For the text-containing cell, return its midpoint in [X, Y] coordinate format. 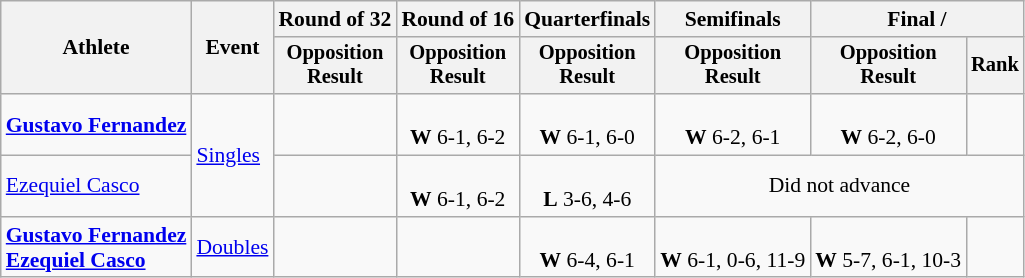
Event [232, 48]
Did not advance [839, 186]
Doubles [232, 248]
Gustavo Fernandez [96, 124]
Rank [995, 66]
Ezequiel Casco [96, 186]
Gustavo FernandezEzequiel Casco [96, 248]
W 6-2, 6-1 [732, 124]
W 6-1, 0-6, 11-9 [732, 248]
Semifinals [732, 19]
Round of 16 [458, 19]
W 6-2, 6-0 [888, 124]
Final / [916, 19]
Singles [232, 155]
W 6-1, 6-0 [587, 124]
W 5-7, 6-1, 10-3 [888, 248]
L 3-6, 4-6 [587, 186]
Round of 32 [334, 19]
Quarterfinals [587, 19]
W 6-4, 6-1 [587, 248]
Athlete [96, 48]
